Output the [X, Y] coordinate of the center of the cell containing the given text.  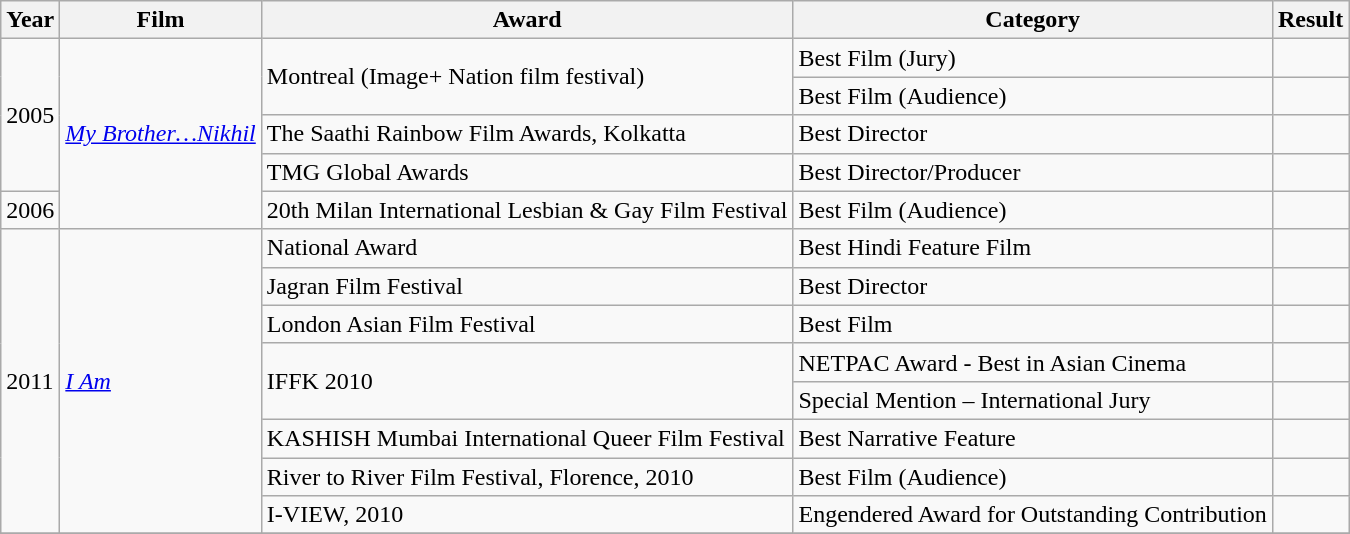
National Award [527, 248]
Award [527, 20]
2005 [30, 115]
I-VIEW, 2010 [527, 515]
Best Film [1032, 324]
Best Narrative Feature [1032, 438]
2011 [30, 381]
Category [1032, 20]
Special Mention – International Jury [1032, 400]
The Saathi Rainbow Film Awards, Kolkatta [527, 134]
Engendered Award for Outstanding Contribution [1032, 515]
20th Milan International Lesbian & Gay Film Festival [527, 210]
London Asian Film Festival [527, 324]
My Brother…Nikhil [160, 134]
TMG Global Awards [527, 172]
NETPAC Award - Best in Asian Cinema [1032, 362]
2006 [30, 210]
I Am [160, 381]
Best Film (Jury) [1032, 58]
IFFK 2010 [527, 381]
Montreal (Image+ Nation film festival) [527, 77]
Film [160, 20]
Result [1310, 20]
River to River Film Festival, Florence, 2010 [527, 477]
Year [30, 20]
Best Hindi Feature Film [1032, 248]
Jagran Film Festival [527, 286]
Best Director/Producer [1032, 172]
KASHISH Mumbai International Queer Film Festival [527, 438]
